From the cell containing the given text, extract its center point as (X, Y) coordinate. 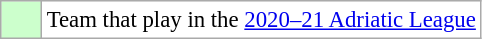
Team that play in the 2020–21 Adriatic League (261, 20)
